Search for the cell housing the specified text and yield its (x, y) center coordinate. 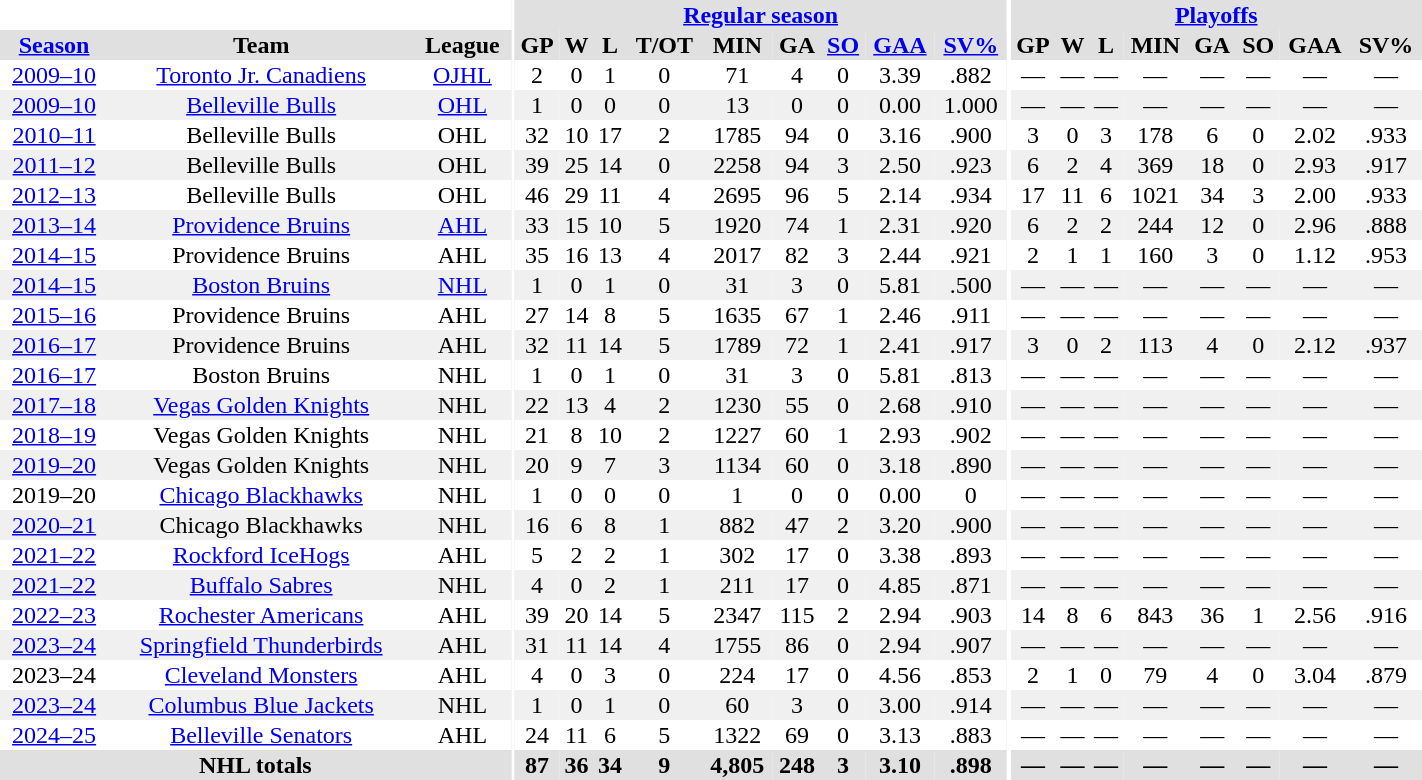
12 (1212, 225)
2.44 (900, 255)
96 (798, 195)
29 (577, 195)
3.00 (900, 705)
22 (536, 405)
82 (798, 255)
.879 (1386, 675)
15 (577, 225)
302 (738, 555)
Toronto Jr. Canadiens (261, 75)
2012–13 (54, 195)
3.18 (900, 465)
843 (1156, 615)
74 (798, 225)
2013–14 (54, 225)
7 (610, 465)
2.14 (900, 195)
2.41 (900, 345)
113 (1156, 345)
.500 (971, 285)
3.13 (900, 735)
160 (1156, 255)
1230 (738, 405)
244 (1156, 225)
.903 (971, 615)
.907 (971, 645)
3.04 (1315, 675)
21 (536, 435)
2.00 (1315, 195)
.882 (971, 75)
Team (261, 45)
1021 (1156, 195)
2.31 (900, 225)
Playoffs (1216, 15)
.914 (971, 705)
.890 (971, 465)
211 (738, 585)
.916 (1386, 615)
2.56 (1315, 615)
3.10 (900, 765)
25 (577, 165)
115 (798, 615)
2017 (738, 255)
2695 (738, 195)
Buffalo Sabres (261, 585)
1322 (738, 735)
27 (536, 315)
2020–21 (54, 525)
1755 (738, 645)
Season (54, 45)
35 (536, 255)
47 (798, 525)
Cleveland Monsters (261, 675)
1134 (738, 465)
.953 (1386, 255)
2017–18 (54, 405)
79 (1156, 675)
2015–16 (54, 315)
.911 (971, 315)
2.68 (900, 405)
2.12 (1315, 345)
1635 (738, 315)
3.16 (900, 135)
Regular season (760, 15)
1920 (738, 225)
.853 (971, 675)
.921 (971, 255)
3.38 (900, 555)
.937 (1386, 345)
2258 (738, 165)
Springfield Thunderbirds (261, 645)
2022–23 (54, 615)
NHL totals (256, 765)
League (462, 45)
24 (536, 735)
.898 (971, 765)
2347 (738, 615)
4.85 (900, 585)
.893 (971, 555)
.934 (971, 195)
Belleville Senators (261, 735)
2.46 (900, 315)
.910 (971, 405)
.883 (971, 735)
3.39 (900, 75)
55 (798, 405)
4,805 (738, 765)
2010–11 (54, 135)
Rochester Americans (261, 615)
33 (536, 225)
86 (798, 645)
178 (1156, 135)
.871 (971, 585)
2018–19 (54, 435)
2.02 (1315, 135)
.888 (1386, 225)
2011–12 (54, 165)
71 (738, 75)
Columbus Blue Jackets (261, 705)
4.56 (900, 675)
1.12 (1315, 255)
2.96 (1315, 225)
.813 (971, 375)
87 (536, 765)
224 (738, 675)
882 (738, 525)
2024–25 (54, 735)
1789 (738, 345)
OJHL (462, 75)
1227 (738, 435)
67 (798, 315)
3.20 (900, 525)
1785 (738, 135)
72 (798, 345)
69 (798, 735)
.923 (971, 165)
248 (798, 765)
46 (536, 195)
.920 (971, 225)
Rockford IceHogs (261, 555)
T/OT (664, 45)
18 (1212, 165)
.902 (971, 435)
369 (1156, 165)
2.50 (900, 165)
1.000 (971, 105)
